Provide the (X, Y) coordinate of the cell's center where the given text is located.  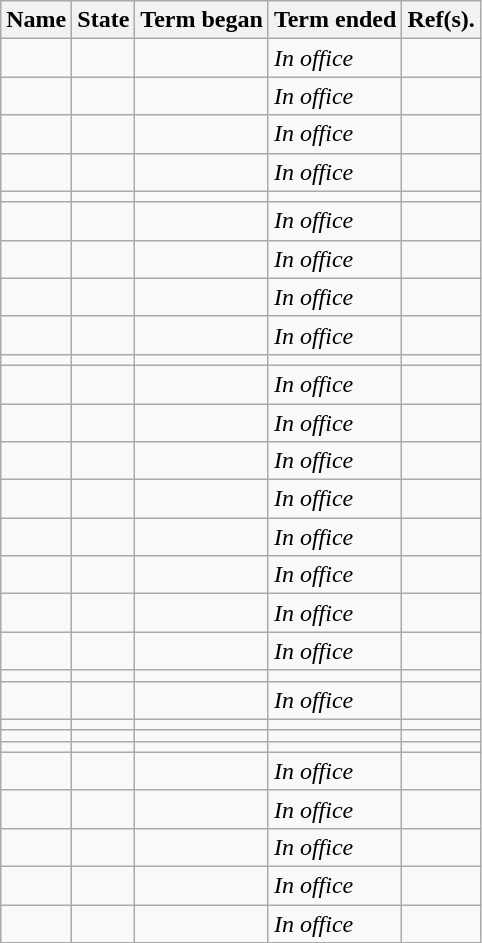
Name (36, 20)
State (104, 20)
Term began (202, 20)
Term ended (335, 20)
Ref(s). (441, 20)
